For the text-containing cell, return its midpoint in [x, y] coordinate format. 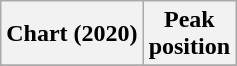
Chart (2020) [72, 34]
Peak position [189, 34]
